Extract the (x, y) coordinate from the center of the cell holding the provided text.  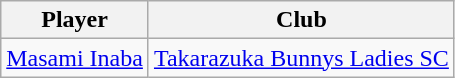
Player (75, 20)
Takarazuka Bunnys Ladies SC (301, 58)
Club (301, 20)
Masami Inaba (75, 58)
